Provide the [x, y] coordinate of the cell's center where the given text is located.  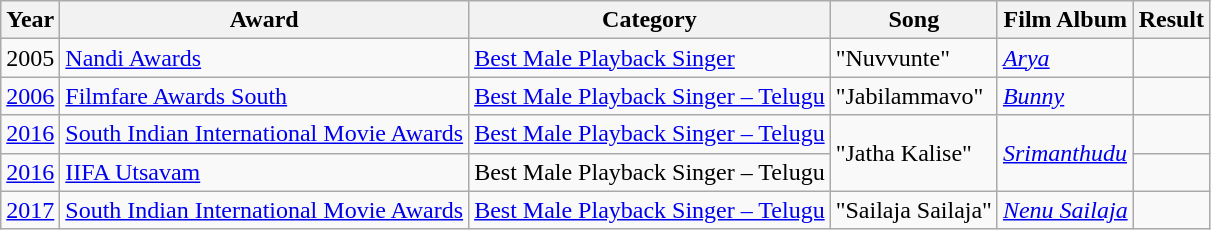
Category [650, 20]
"Jabilammavo" [914, 96]
"Nuvvunte" [914, 58]
2005 [30, 58]
Filmfare Awards South [264, 96]
Year [30, 20]
"Jatha Kalise" [914, 153]
Srimanthudu [1065, 153]
IIFA Utsavam [264, 172]
Song [914, 20]
"Sailaja Sailaja" [914, 210]
Nenu Sailaja [1065, 210]
Nandi Awards [264, 58]
Arya [1065, 58]
2017 [30, 210]
2006 [30, 96]
Film Album [1065, 20]
Bunny [1065, 96]
Best Male Playback Singer [650, 58]
Result [1171, 20]
Award [264, 20]
